Return the [x, y] coordinate for the center point of the cell that contains the specified text.  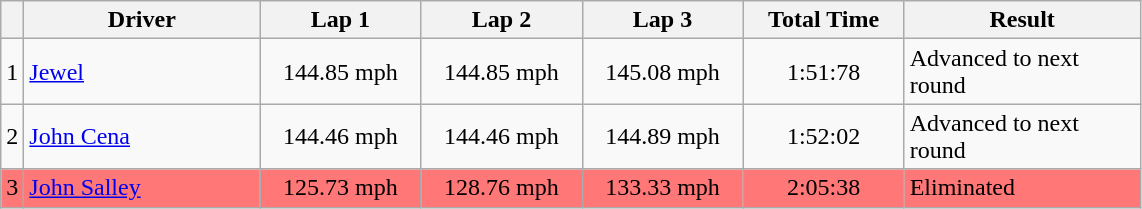
145.08 mph [662, 72]
Lap 3 [662, 20]
128.76 mph [502, 188]
125.73 mph [340, 188]
144.89 mph [662, 136]
John Cena [142, 136]
Eliminated [1022, 188]
1:52:02 [824, 136]
Jewel [142, 72]
3 [12, 188]
1 [12, 72]
Lap 2 [502, 20]
Driver [142, 20]
2:05:38 [824, 188]
1:51:78 [824, 72]
Lap 1 [340, 20]
Result [1022, 20]
2 [12, 136]
133.33 mph [662, 188]
Total Time [824, 20]
John Salley [142, 188]
